Detect which cell encompasses the target text, then output its (x, y) center coordinate. 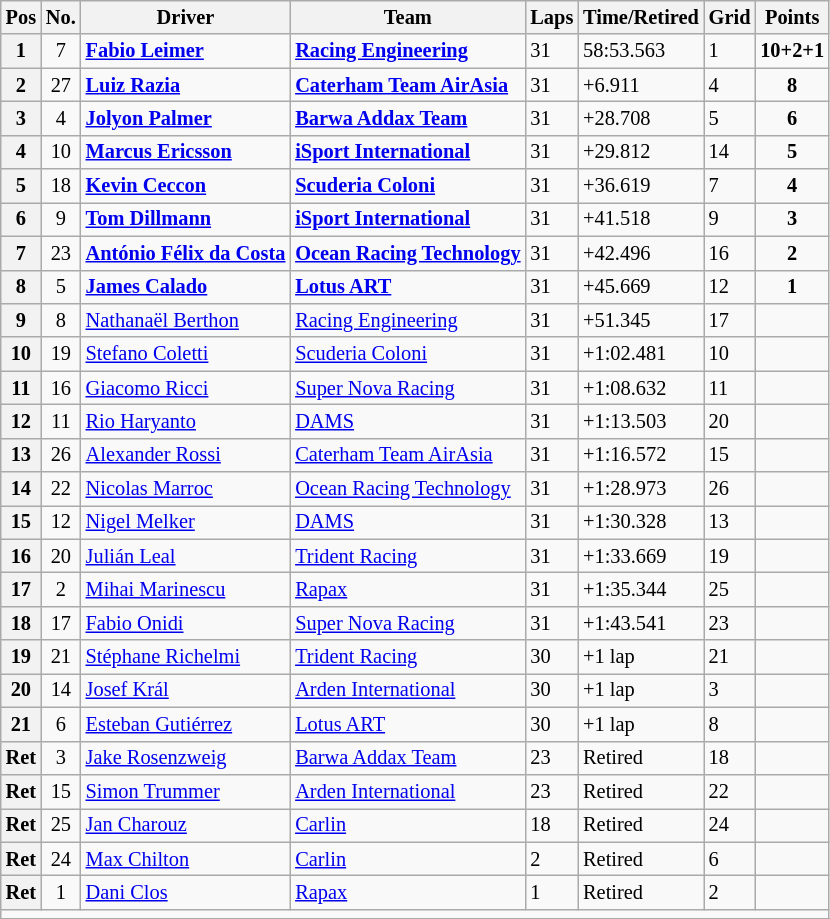
António Félix da Costa (186, 253)
+1:02.481 (641, 354)
+1:43.541 (641, 623)
10+2+1 (792, 51)
Nicolas Marroc (186, 489)
Marcus Ericsson (186, 152)
Time/Retired (641, 17)
Jake Rosenzweig (186, 758)
+41.518 (641, 219)
Points (792, 17)
Tom Dillmann (186, 219)
Team (408, 17)
Nigel Melker (186, 522)
Alexander Rossi (186, 455)
Fabio Leimer (186, 51)
Pos (21, 17)
Driver (186, 17)
Grid (730, 17)
Stefano Coletti (186, 354)
Laps (552, 17)
No. (61, 17)
27 (61, 85)
58:53.563 (641, 51)
+29.812 (641, 152)
Max Chilton (186, 859)
+1:33.669 (641, 556)
+1:35.344 (641, 589)
+1:13.503 (641, 421)
+42.496 (641, 253)
Giacomo Ricci (186, 388)
+28.708 (641, 118)
+1:08.632 (641, 388)
Luiz Razia (186, 85)
+1:16.572 (641, 455)
Simon Trummer (186, 791)
Jolyon Palmer (186, 118)
Rio Haryanto (186, 421)
+1:28.973 (641, 489)
+1:30.328 (641, 522)
+36.619 (641, 186)
Josef Král (186, 690)
Nathanaël Berthon (186, 320)
+51.345 (641, 320)
Mihai Marinescu (186, 589)
Stéphane Richelmi (186, 657)
Julián Leal (186, 556)
Jan Charouz (186, 825)
Dani Clos (186, 892)
Fabio Onidi (186, 623)
+6.911 (641, 85)
+45.669 (641, 287)
Esteban Gutiérrez (186, 724)
Kevin Ceccon (186, 186)
James Calado (186, 287)
